Return [x, y] of the center of cell containing provided text 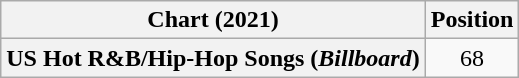
US Hot R&B/Hip-Hop Songs (Billboard) [213, 58]
Position [472, 20]
68 [472, 58]
Chart (2021) [213, 20]
